Determine the [x, y] coordinate at the center of the cell enclosing the given text.  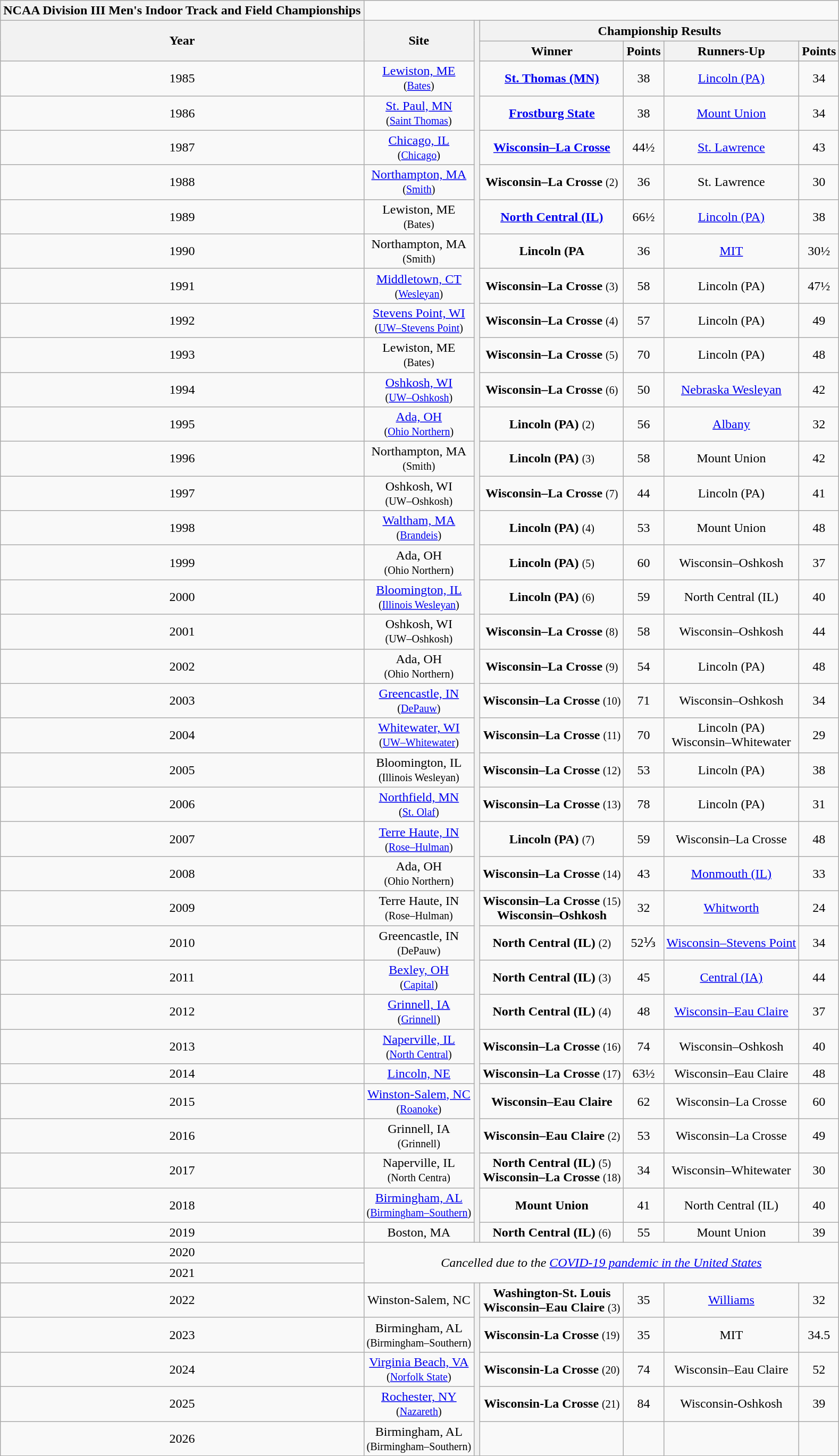
Northfield, MN(St. Olaf) [419, 805]
Albany [732, 424]
Wisconsin-La Crosse (19) [552, 1335]
St. Paul, MN(Saint Thomas) [419, 113]
1997 [182, 493]
62 [643, 1101]
Lincoln, NE [419, 1074]
1986 [182, 113]
North Central (IL) (3) [552, 978]
Whitewater, WI(UW–Whitewater) [419, 735]
St. Thomas (MN) [552, 79]
2002 [182, 666]
2020 [182, 1252]
1998 [182, 528]
84 [643, 1404]
2024 [182, 1369]
Lincoln (PA) (6) [552, 597]
Central (IA) [732, 978]
1995 [182, 424]
2003 [182, 700]
63½ [643, 1074]
2007 [182, 839]
2021 [182, 1273]
71 [643, 700]
2006 [182, 805]
2017 [182, 1170]
56 [643, 424]
Wisconsin–La Crosse (8) [552, 631]
1999 [182, 562]
Wisconsin–Eau Claire (2) [552, 1136]
Year [182, 41]
Wisconsin–La Crosse (6) [552, 389]
2019 [182, 1232]
2015 [182, 1101]
Wisconsin–La Crosse (5) [552, 355]
2012 [182, 1012]
2000 [182, 597]
2005 [182, 769]
2026 [182, 1438]
Wisconsin-La Crosse (20) [552, 1369]
Wisconsin-La Crosse (21) [552, 1404]
2008 [182, 874]
Wisconsin–La Crosse (17) [552, 1074]
Washington-St. LouisWisconsin–Eau Claire (3) [552, 1300]
Monmouth (IL) [732, 874]
Boston, MA [419, 1232]
1993 [182, 355]
1992 [182, 320]
Williams [732, 1300]
Naperville, IL(North Central) [419, 1047]
Lincoln (PA) (4) [552, 528]
Wisconsin–La Crosse (4) [552, 320]
31 [819, 805]
Rochester, NY(Nazareth) [419, 1404]
Winner [552, 51]
Wisconsin–Stevens Point [732, 943]
Championship Results [659, 31]
78 [643, 805]
Wisconsin–La Crosse (2) [552, 182]
1994 [182, 389]
2022 [182, 1300]
1990 [182, 251]
2016 [182, 1136]
2004 [182, 735]
52 [819, 1369]
Site [419, 41]
44½ [643, 148]
Wisconsin–Whitewater [732, 1170]
2009 [182, 908]
2023 [182, 1335]
Virginia Beach, VA(Norfolk State) [419, 1369]
Wisconsin–La Crosse (16) [552, 1047]
Middletown, CT(Wesleyan) [419, 286]
66½ [643, 217]
Runners-Up [732, 51]
47½ [819, 286]
34.5 [819, 1335]
45 [643, 978]
Cancelled due to the COVID-19 pandemic in the United States [601, 1263]
North Central (IL) (5)Wisconsin–La Crosse (18) [552, 1170]
Wisconsin–La Crosse (12) [552, 769]
54 [643, 666]
55 [643, 1232]
Wisconsin–La Crosse (11) [552, 735]
Winston-Salem, NC(Roanoke) [419, 1101]
2001 [182, 631]
Wisconsin–La Crosse (9) [552, 666]
North Central (IL) (4) [552, 1012]
50 [643, 389]
Lincoln (PA) (3) [552, 459]
Winston-Salem, NC [419, 1300]
2013 [182, 1047]
Nebraska Wesleyan [732, 389]
1996 [182, 459]
Naperville, IL(North Centra) [419, 1170]
1989 [182, 217]
Lincoln (PA)Wisconsin–Whitewater [732, 735]
North Central (IL) (6) [552, 1232]
Wisconsin–La Crosse (13) [552, 805]
Lincoln (PA) (7) [552, 839]
NCAA Division III Men's Indoor Track and Field Championships [182, 11]
1988 [182, 182]
Wisconsin–La Crosse (14) [552, 874]
North Central (IL) (2) [552, 943]
2014 [182, 1074]
Chicago, IL(Chicago) [419, 148]
Lincoln (PA [552, 251]
Wisconsin–La Crosse (15)Wisconsin–Oshkosh [552, 908]
24 [819, 908]
33 [819, 874]
1987 [182, 148]
2010 [182, 943]
1985 [182, 79]
2011 [182, 978]
2025 [182, 1404]
Wisconsin–La Crosse (7) [552, 493]
Lincoln (PA) (5) [552, 562]
Wisconsin-Oshkosh [732, 1404]
2018 [182, 1205]
29 [819, 735]
Wisconsin–La Crosse (10) [552, 700]
52⅓ [643, 943]
30½ [819, 251]
Waltham, MA(Brandeis) [419, 528]
Frostburg State [552, 113]
57 [643, 320]
Lincoln (PA) (2) [552, 424]
Whitworth [732, 908]
Stevens Point, WI(UW–Stevens Point) [419, 320]
Wisconsin–La Crosse (3) [552, 286]
Bexley, OH(Capital) [419, 978]
1991 [182, 286]
